Locate the cell with the specified text and output its (x, y) center coordinate. 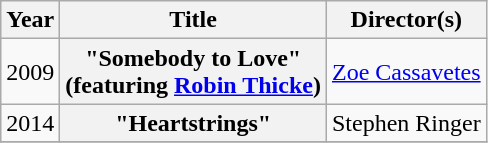
Year (30, 20)
Title (194, 20)
2014 (30, 123)
Director(s) (406, 20)
Stephen Ringer (406, 123)
"Somebody to Love"(featuring Robin Thicke) (194, 72)
"Heartstrings" (194, 123)
Zoe Cassavetes (406, 72)
2009 (30, 72)
